Return (X, Y) of the center of cell containing provided text 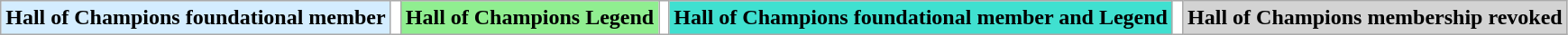
Hall of Champions foundational member and Legend (922, 18)
Hall of Champions Legend (529, 18)
Hall of Champions membership revoked (1376, 18)
Hall of Champions foundational member (196, 18)
